Determine the (x, y) coordinate at the center of the cell enclosing the given text.  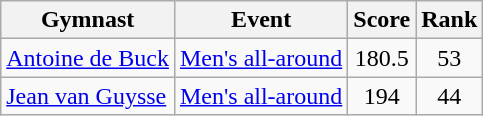
194 (382, 96)
53 (450, 58)
Gymnast (88, 20)
Score (382, 20)
Antoine de Buck (88, 58)
180.5 (382, 58)
Rank (450, 20)
Event (260, 20)
Jean van Guysse (88, 96)
44 (450, 96)
